Return [x, y] of the center of cell containing provided text 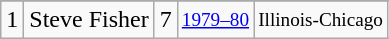
Illinois-Chicago [321, 20]
7 [166, 20]
1 [12, 20]
1979–80 [215, 20]
Steve Fisher [89, 20]
